Search for the cell housing the specified text and yield its [X, Y] center coordinate. 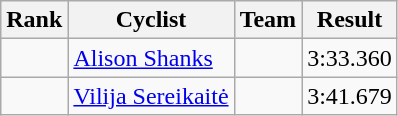
3:41.679 [350, 96]
Team [268, 20]
Alison Shanks [151, 58]
Vilija Sereikaitė [151, 96]
Rank [34, 20]
Result [350, 20]
Cyclist [151, 20]
3:33.360 [350, 58]
